Return the [x, y] coordinate for the center point of the cell that contains the specified text.  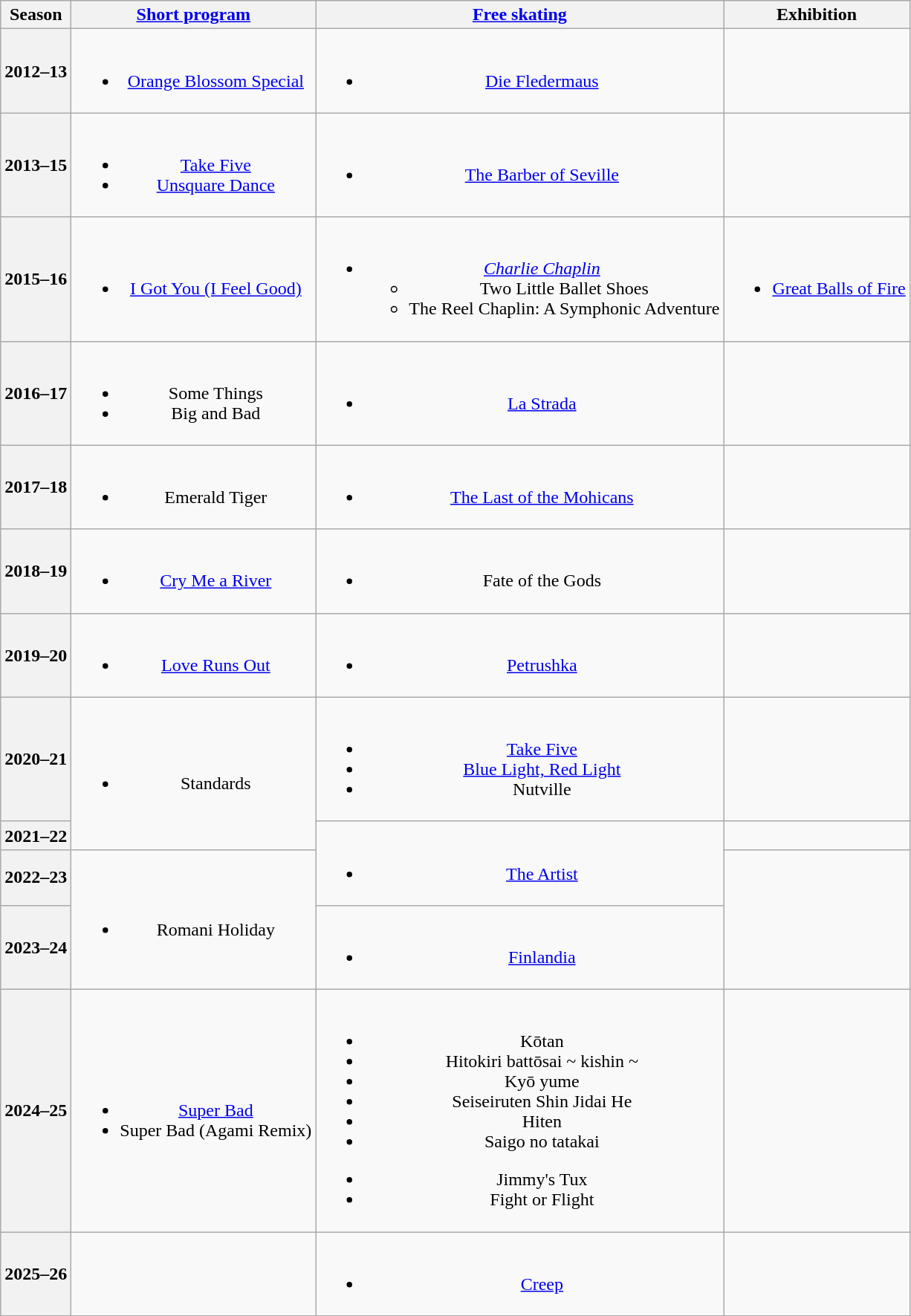
Orange Blossom Special [193, 71]
2021–22 [36, 835]
Super Bad Super Bad (Agami Remix) [193, 1110]
Charlie ChaplinTwo Little Ballet Shoes The Reel Chaplin: A Symphonic Adventure [520, 279]
2012–13 [36, 71]
Exhibition [817, 15]
Take Five Blue Light, Red Light Nutville [520, 759]
Romani Holiday [193, 919]
2020–21 [36, 759]
Great Balls of Fire [817, 279]
The Last of the Mohicans [520, 487]
Finlandia [520, 947]
Free skating [520, 15]
Creep [520, 1274]
2024–25 [36, 1110]
2015–16 [36, 279]
Love Runs Out [193, 655]
Fate of the Gods [520, 571]
Emerald Tiger [193, 487]
2022–23 [36, 877]
2013–15 [36, 165]
I Got You (I Feel Good) [193, 279]
Short program [193, 15]
2025–26 [36, 1274]
Petrushka [520, 655]
2016–17 [36, 393]
Take FiveUnsquare Dance [193, 165]
The Barber of Seville [520, 165]
2018–19 [36, 571]
2019–20 [36, 655]
Die Fledermaus [520, 71]
Season [36, 15]
La Strada [520, 393]
2023–24 [36, 947]
The Artist [520, 863]
Standards [193, 773]
Kōtan Hitokiri battōsai ~ kishin ~ Kyō yume Seiseiruten Shin Jidai HeHiten Saigo no tatakai Jimmy's Tux Fight or Flight [520, 1110]
2017–18 [36, 487]
Cry Me a River [193, 571]
Some Things Big and Bad [193, 393]
